Capture the cell that displays the provided text and extract its [x, y] central coordinate. 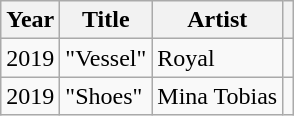
Title [106, 20]
Artist [218, 20]
Royal [218, 58]
Year [30, 20]
"Shoes" [106, 96]
"Vessel" [106, 58]
Mina Tobias [218, 96]
